Scan for the cell matching the given text and deliver its (X, Y) coordinate at center. 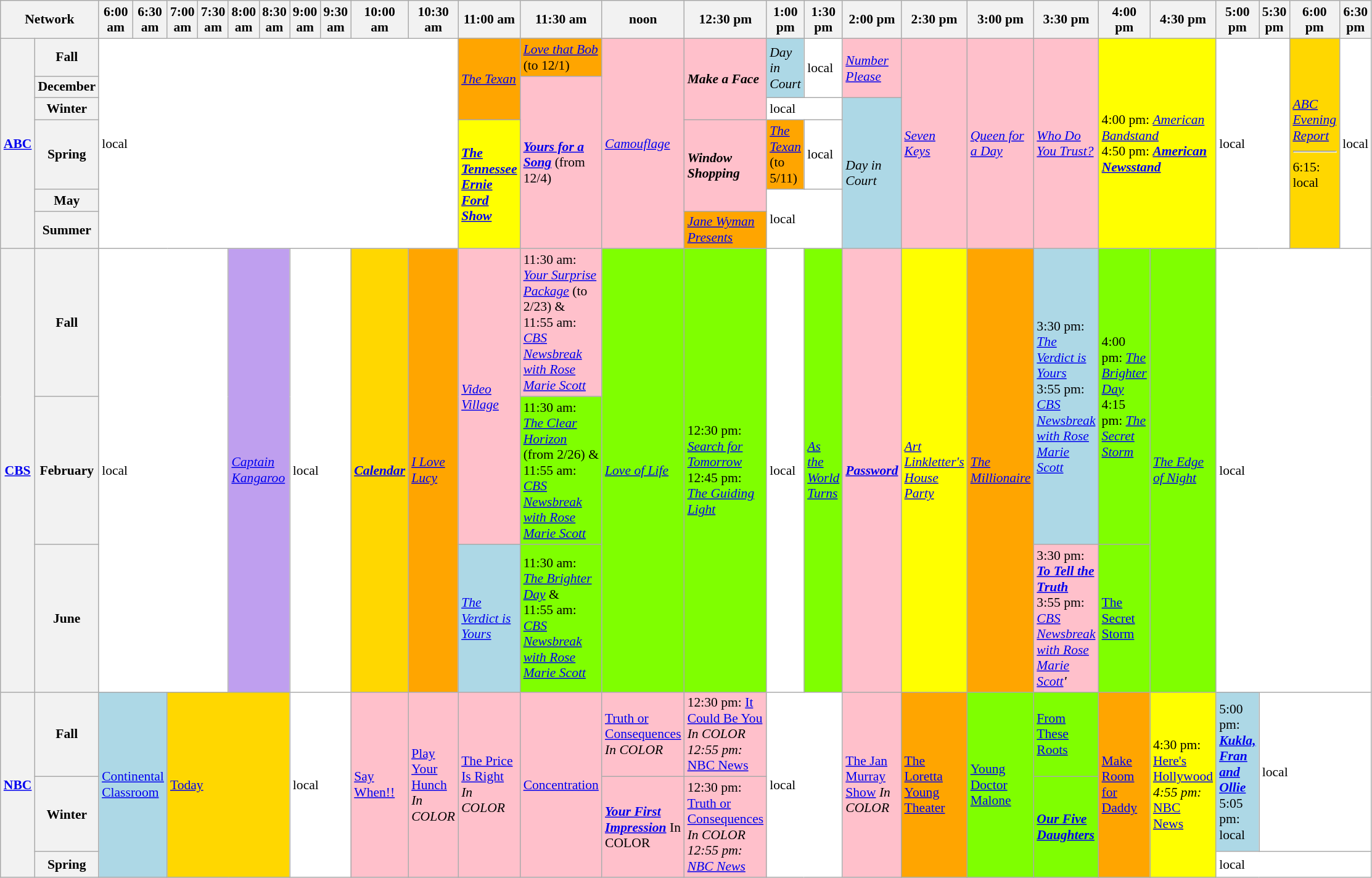
The Texan (489, 79)
1:00 pm (786, 20)
Young Doctor Malone (1001, 784)
The Price Is Right In COLOR (489, 784)
3:30 pm: To Tell the Truth3:55 pm: CBS Newsbreak with Rose Marie Scott' (1066, 618)
4:30 pm: Here's Hollywood4:55 pm: NBC News (1183, 784)
The Millionaire (1001, 471)
4:30 pm (1183, 20)
Password (872, 471)
7:30 am (213, 20)
3:30 pm: The Verdict is Yours3:55 pm: CBS Newsbreak with Rose Marie Scott (1066, 397)
11:30 am (561, 20)
Continental Classroom (133, 784)
Our Five Daughters (1066, 827)
ABC Evening Report6:15: local (1315, 143)
11:00 am (489, 20)
4:00 pm: American Bandstand4:50 pm: American Newsstand (1158, 143)
8:00 am (244, 20)
Play Your Hunch In COLOR (433, 784)
The Secret Storm (1125, 618)
Number Please (872, 68)
Captain Kangaroo (259, 471)
The Verdict is Yours (489, 618)
Say When!! (380, 784)
Your First Impression In COLOR (643, 827)
June (67, 618)
Art Linkletter's House Party (935, 471)
6:30 pm (1355, 20)
5:00 pm (1238, 20)
May (67, 200)
12:30 pm: Search for Tomorrow12:45 pm: The Guiding Light (726, 471)
4:00 pm (1125, 20)
11:30 am: Your Surprise Package (to 2/23) & 11:55 am: CBS Newsbreak with Rose Marie Scott (561, 323)
The Texan (to 5/11) (786, 155)
Seven Keys (935, 143)
10:00 am (380, 20)
NBC (18, 784)
Window Shopping (726, 166)
December (67, 87)
9:00 am (305, 20)
The Tennessee Ernie Ford Show (489, 185)
Concentration (561, 784)
Love that Bob (to 12/1) (561, 57)
Make a Face (726, 79)
3:30 pm (1066, 20)
12:30 pm: It Could Be You In COLOR12:55 pm: NBC News (726, 734)
1:30 pm (823, 20)
4:00 pm: The Brighter Day4:15 pm: The Secret Storm (1125, 397)
CBS (18, 471)
5:30 pm (1275, 20)
Love of Life (643, 471)
The Jan Murray Show In COLOR (872, 784)
Jane Wyman Presents (726, 229)
Queen for a Day (1001, 143)
The Loretta Young Theater (935, 784)
I Love Lucy (433, 471)
From These Roots (1066, 734)
6:00 am (116, 20)
7:00 am (183, 20)
11:30 am: The Brighter Day & 11:55 am: CBS Newsbreak with Rose Marie Scott (561, 618)
2:30 pm (935, 20)
Video Village (489, 397)
11:30 am: The Clear Horizon (from 2/26) & 11:55 am: CBS Newsbreak with Rose Marie Scott (561, 470)
As the World Turns (823, 471)
Today (228, 784)
Make Room for Daddy (1125, 784)
Network (49, 20)
Camouflage (643, 143)
Summer (67, 229)
12:30 pm (726, 20)
February (67, 470)
2:00 pm (872, 20)
3:00 pm (1001, 20)
Calendar (380, 471)
5:00 pm: Kukla, Fran and Ollie5:05 pm: local (1238, 772)
noon (643, 20)
9:30 am (335, 20)
6:00 pm (1315, 20)
8:30 am (274, 20)
ABC (18, 143)
10:30 am (433, 20)
The Edge of Night (1183, 471)
Truth or Consequences In COLOR (643, 734)
Who Do You Trust? (1066, 143)
6:30 am (150, 20)
Yours for a Song (from 12/4) (561, 162)
12:30 pm: Truth or Consequences In COLOR12:55 pm: NBC News (726, 827)
